Detect which cell encompasses the target text, then output its (X, Y) center coordinate. 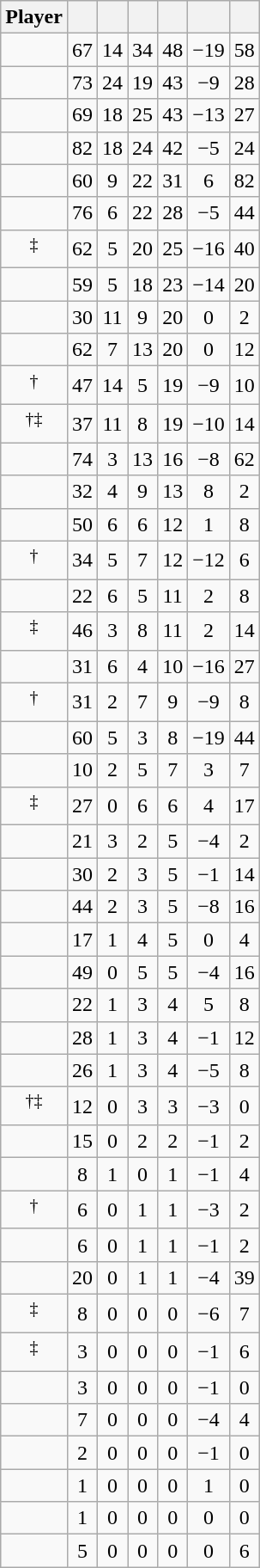
49 (82, 972)
−13 (209, 115)
−14 (209, 285)
Player (34, 17)
46 (82, 631)
15 (82, 1142)
67 (82, 50)
58 (244, 50)
−6 (209, 1314)
26 (82, 1070)
73 (82, 83)
37 (82, 423)
48 (173, 50)
59 (82, 285)
39 (244, 1277)
69 (82, 115)
50 (82, 524)
32 (82, 492)
21 (82, 842)
23 (173, 285)
47 (82, 385)
42 (173, 148)
−10 (209, 423)
−12 (209, 560)
40 (244, 249)
74 (82, 459)
76 (82, 213)
